Provide the (X, Y) coordinate of the cell's center where the given text is located.  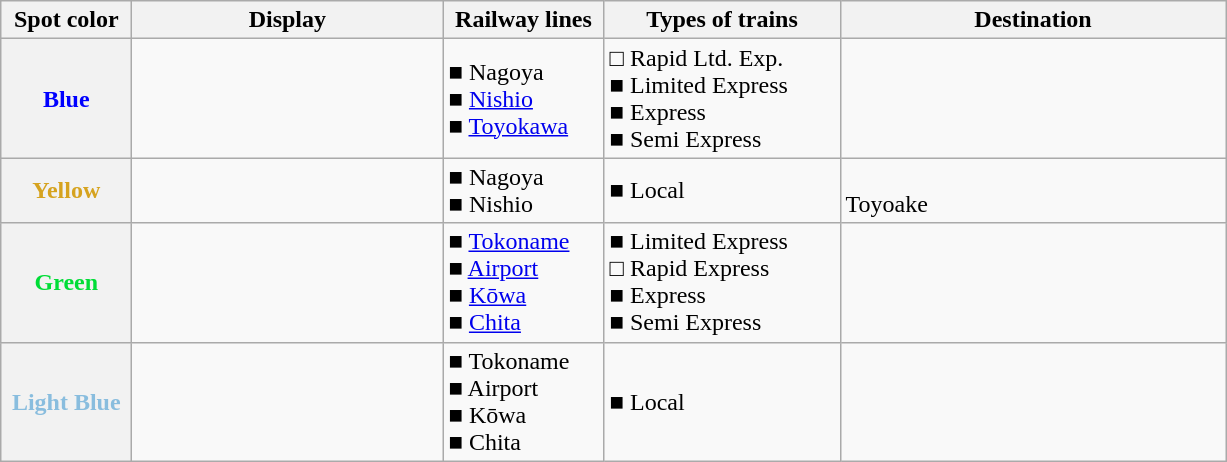
Destination (1033, 20)
■ Nagoya■ Nishio■ Toyokawa (524, 98)
Green (66, 282)
Spot color (66, 20)
Blue (66, 98)
Railway lines (524, 20)
Yellow (66, 190)
Types of trains (722, 20)
■ Nagoya■ Nishio (524, 190)
Toyoake (1033, 190)
■ Limited Express□ Rapid Express■ Express■ Semi Express (722, 282)
□ Rapid Ltd. Exp.■ Limited Express■ Express■ Semi Express (722, 98)
Display (288, 20)
Light Blue (66, 402)
